Return [x, y] of the center of cell containing provided text 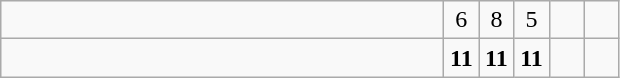
8 [496, 20]
6 [462, 20]
5 [532, 20]
